Pinpoint the cell where the given text exists, returning its [x, y] midpoint coordinate. 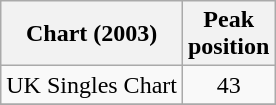
43 [228, 85]
Chart (2003) [92, 34]
UK Singles Chart [92, 85]
Peakposition [228, 34]
